Extract the [x, y] coordinate from the center of the cell holding the provided text.  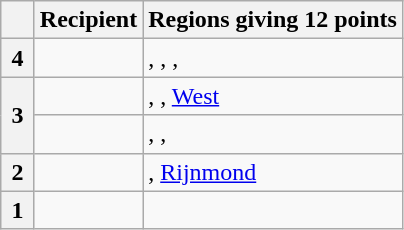
, , West [273, 96]
Regions giving 12 points [273, 20]
Recipient [88, 20]
, Rijnmond [273, 172]
, , [273, 134]
2 [18, 172]
4 [18, 58]
3 [18, 115]
, , , [273, 58]
1 [18, 210]
